Extract the [X, Y] coordinate from the center of the cell holding the provided text.  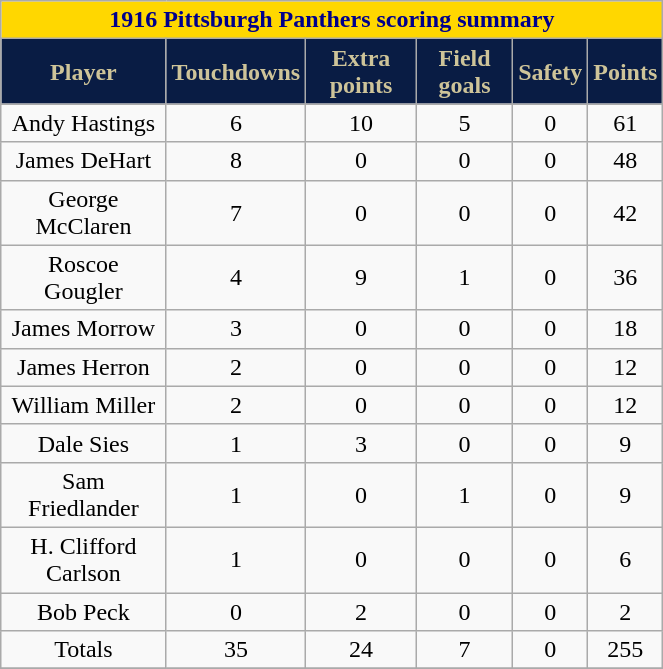
H. Clifford Carlson [84, 560]
Roscoe Gougler [84, 278]
Extra points [362, 72]
8 [236, 161]
Player [84, 72]
35 [236, 650]
Dale Sies [84, 443]
Field goals [464, 72]
Touchdowns [236, 72]
James Herron [84, 367]
William Miller [84, 405]
5 [464, 123]
Sam Friedlander [84, 494]
Andy Hastings [84, 123]
James DeHart [84, 161]
18 [626, 329]
James Morrow [84, 329]
Totals [84, 650]
Bob Peck [84, 611]
255 [626, 650]
Safety [550, 72]
1916 Pittsburgh Panthers scoring summary [332, 20]
48 [626, 161]
George McClaren [84, 212]
Points [626, 72]
36 [626, 278]
42 [626, 212]
61 [626, 123]
4 [236, 278]
24 [362, 650]
10 [362, 123]
